Pinpoint the cell where the given text exists, returning its [X, Y] midpoint coordinate. 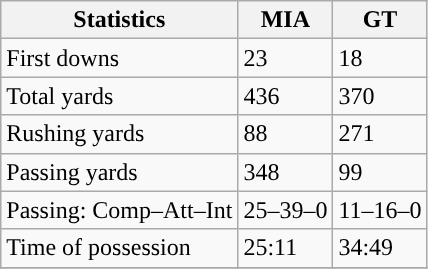
18 [380, 58]
25:11 [286, 248]
GT [380, 20]
11–16–0 [380, 210]
First downs [120, 58]
Time of possession [120, 248]
23 [286, 58]
370 [380, 96]
271 [380, 134]
Rushing yards [120, 134]
Passing yards [120, 172]
Total yards [120, 96]
348 [286, 172]
25–39–0 [286, 210]
99 [380, 172]
MIA [286, 20]
34:49 [380, 248]
88 [286, 134]
Passing: Comp–Att–Int [120, 210]
436 [286, 96]
Statistics [120, 20]
